Detect which cell encompasses the target text, then output its (X, Y) center coordinate. 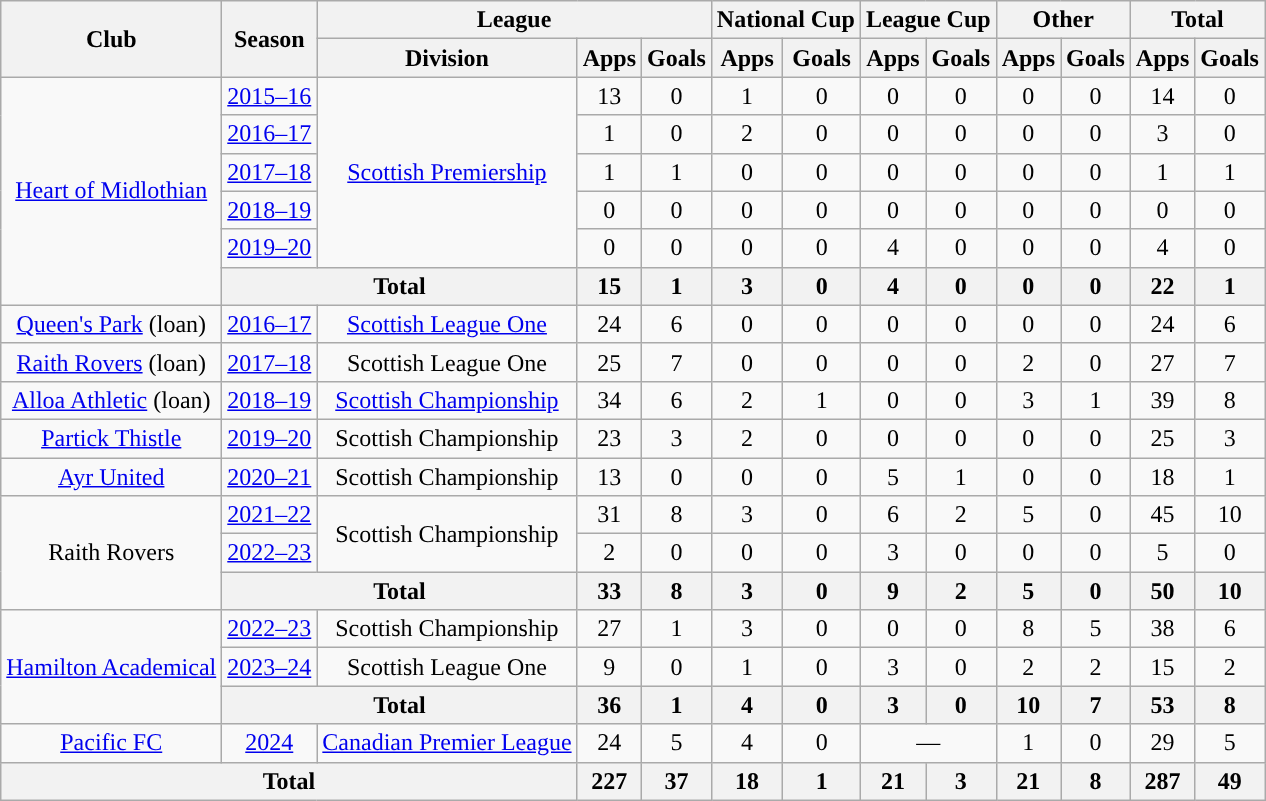
45 (1162, 515)
2024 (270, 743)
50 (1162, 591)
22 (1162, 286)
League Cup (928, 20)
Partick Thistle (112, 438)
— (928, 743)
287 (1162, 781)
Division (447, 58)
Season (270, 39)
227 (609, 781)
Alloa Athletic (loan) (112, 400)
Ayr United (112, 477)
29 (1162, 743)
37 (677, 781)
49 (1230, 781)
Club (112, 39)
36 (609, 705)
38 (1162, 629)
31 (609, 515)
39 (1162, 400)
23 (609, 438)
Pacific FC (112, 743)
2023–24 (270, 667)
2021–22 (270, 515)
League (514, 20)
Heart of Midlothian (112, 191)
Queen's Park (loan) (112, 324)
33 (609, 591)
Raith Rovers (loan) (112, 362)
53 (1162, 705)
Hamilton Academical (112, 667)
2020–21 (270, 477)
Canadian Premier League (447, 743)
2015–16 (270, 96)
Scottish Premiership (447, 172)
Raith Rovers (112, 553)
Other (1063, 20)
National Cup (786, 20)
34 (609, 400)
14 (1162, 96)
